From the cell containing the given text, extract its center point as (x, y) coordinate. 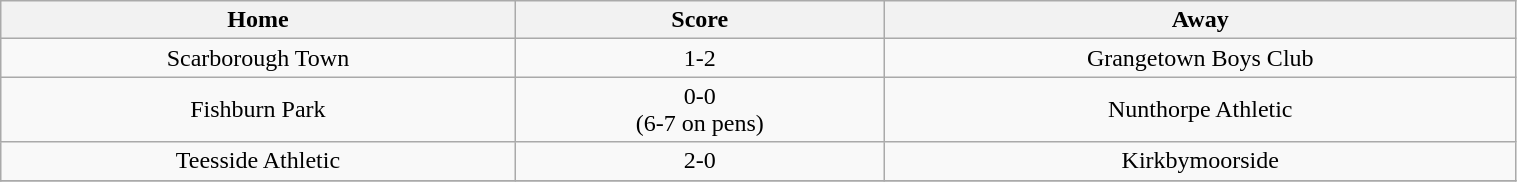
0-0(6-7 on pens) (700, 110)
Home (258, 20)
Teesside Athletic (258, 161)
Score (700, 20)
Fishburn Park (258, 110)
Away (1200, 20)
Nunthorpe Athletic (1200, 110)
Scarborough Town (258, 58)
Kirkbymoorside (1200, 161)
Grangetown Boys Club (1200, 58)
1-2 (700, 58)
2-0 (700, 161)
